Identify which cell holds the provided text, then report its (X, Y) central coordinate. 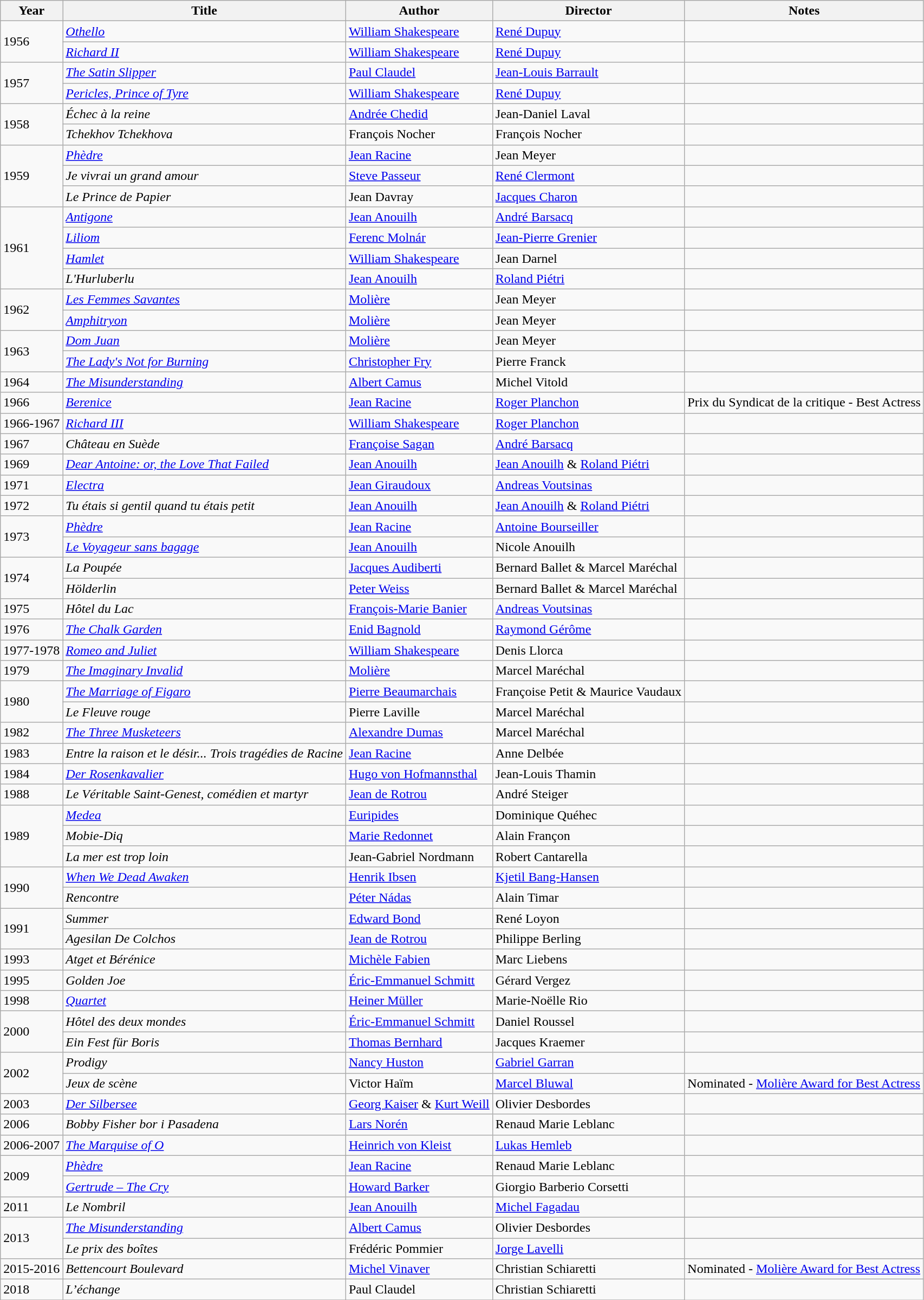
Jean Darnel (588, 258)
1989 (31, 836)
Der Rosenkavalier (205, 774)
Jacques Kraemer (588, 1042)
Jacques Audiberti (419, 567)
Françoise Sagan (419, 444)
Jeux de scène (205, 1083)
Marie Redonnet (419, 836)
Dominique Quéhec (588, 815)
Alexandre Dumas (419, 733)
Pierre Beaumarchais (419, 691)
Entre la raison et le désir... Trois tragédies de Racine (205, 753)
Dom Juan (205, 341)
Lukas Hemleb (588, 1145)
Author (419, 11)
Year (31, 11)
Hôtel du Lac (205, 609)
1966 (31, 403)
Andrée Chedid (419, 114)
1974 (31, 578)
Dear Antoine: or, the Love That Failed (205, 464)
1969 (31, 464)
Giorgio Barberio Corsetti (588, 1186)
Le Véritable Saint-Genest, comédien et martyr (205, 794)
1980 (31, 702)
Jean-Louis Barrault (588, 73)
Christopher Fry (419, 361)
Alain Françon (588, 836)
Gertrude – The Cry (205, 1186)
Robert Cantarella (588, 856)
Atget et Bérénice (205, 960)
Amphitryon (205, 320)
Le Voyageur sans bagage (205, 547)
Berenice (205, 403)
1964 (31, 382)
The Three Musketeers (205, 733)
François-Marie Banier (419, 609)
Golden Joe (205, 980)
The Marriage of Figaro (205, 691)
1979 (31, 671)
La Poupée (205, 567)
Pericles, Prince of Tyre (205, 93)
Othello (205, 31)
1984 (31, 774)
Échec à la reine (205, 114)
Philippe Berling (588, 939)
Le prix des boîtes (205, 1248)
1995 (31, 980)
Gabriel Garran (588, 1063)
Notes (804, 11)
Jean Davray (419, 196)
Enid Bagnold (419, 630)
Prix du Syndicat de la critique - Best Actress (804, 403)
Michèle Fabien (419, 960)
2006-2007 (31, 1145)
Gérard Vergez (588, 980)
2015-2016 (31, 1269)
Raymond Gérôme (588, 630)
The Imaginary Invalid (205, 671)
The Lady's Not for Burning (205, 361)
1998 (31, 1001)
Hamlet (205, 258)
Ein Fest für Boris (205, 1042)
Kjetil Bang-Hansen (588, 877)
The Satin Slipper (205, 73)
Alain Timar (588, 897)
1975 (31, 609)
1971 (31, 485)
Peter Weiss (419, 588)
Medea (205, 815)
Michel Fagadau (588, 1207)
Title (205, 11)
Jean-Gabriel Nordmann (419, 856)
Euripides (419, 815)
Antoine Bourseiller (588, 526)
Bettencourt Boulevard (205, 1269)
Pierre Laville (419, 712)
Heiner Müller (419, 1001)
La mer est trop loin (205, 856)
Steve Passeur (419, 176)
2009 (31, 1176)
Bobby Fisher bor i Pasadena (205, 1124)
Je vivrai un grand amour (205, 176)
When We Dead Awaken (205, 877)
Director (588, 11)
1973 (31, 536)
Les Femmes Savantes (205, 300)
Howard Barker (419, 1186)
Roland Piétri (588, 279)
Françoise Petit & Maurice Vaudaux (588, 691)
Henrik Ibsen (419, 877)
1990 (31, 887)
2006 (31, 1124)
Le Fleuve rouge (205, 712)
Hugo von Hofmannsthal (419, 774)
1963 (31, 351)
1988 (31, 794)
Michel Vinaver (419, 1269)
Mobie-Diq (205, 836)
Richard III (205, 423)
Liliom (205, 237)
Nancy Huston (419, 1063)
The Chalk Garden (205, 630)
1972 (31, 506)
Jean-Daniel Laval (588, 114)
2018 (31, 1290)
Nicole Anouilh (588, 547)
Michel Vitold (588, 382)
1966-1967 (31, 423)
2002 (31, 1073)
René Clermont (588, 176)
Agesilan De Colchos (205, 939)
Anne Delbée (588, 753)
Denis Llorca (588, 650)
Georg Kaiser & Kurt Weill (419, 1104)
Jean-Louis Thamin (588, 774)
2003 (31, 1104)
Richard II (205, 52)
Daniel Roussel (588, 1021)
Thomas Bernhard (419, 1042)
Marcel Bluwal (588, 1083)
Prodigy (205, 1063)
Jean Giraudoux (419, 485)
1957 (31, 83)
Château en Suède (205, 444)
1967 (31, 444)
Lars Norén (419, 1124)
Frédéric Pommier (419, 1248)
1958 (31, 124)
André Steiger (588, 794)
1976 (31, 630)
Romeo and Juliet (205, 650)
Jean-Pierre Grenier (588, 237)
Electra (205, 485)
L'Hurluberlu (205, 279)
1983 (31, 753)
Hôtel des deux mondes (205, 1021)
2000 (31, 1032)
Tchekhov Tchekhova (205, 134)
Péter Nádas (419, 897)
Antigone (205, 217)
Rencontre (205, 897)
Victor Haïm (419, 1083)
Der Silbersee (205, 1104)
Ferenc Molnár (419, 237)
1993 (31, 960)
Summer (205, 919)
Quartet (205, 1001)
L’échange (205, 1290)
1982 (31, 733)
1991 (31, 929)
Jacques Charon (588, 196)
1962 (31, 310)
Marie-Noëlle Rio (588, 1001)
Tu étais si gentil quand tu étais petit (205, 506)
Hölderlin (205, 588)
Edward Bond (419, 919)
2011 (31, 1207)
1961 (31, 248)
2013 (31, 1238)
Heinrich von Kleist (419, 1145)
1959 (31, 176)
1956 (31, 42)
Le Nombril (205, 1207)
Jorge Lavelli (588, 1248)
Pierre Franck (588, 361)
Le Prince de Papier (205, 196)
René Loyon (588, 919)
1977-1978 (31, 650)
Marc Liebens (588, 960)
The Marquise of O (205, 1145)
